Search for the cell housing the specified text and yield its (X, Y) center coordinate. 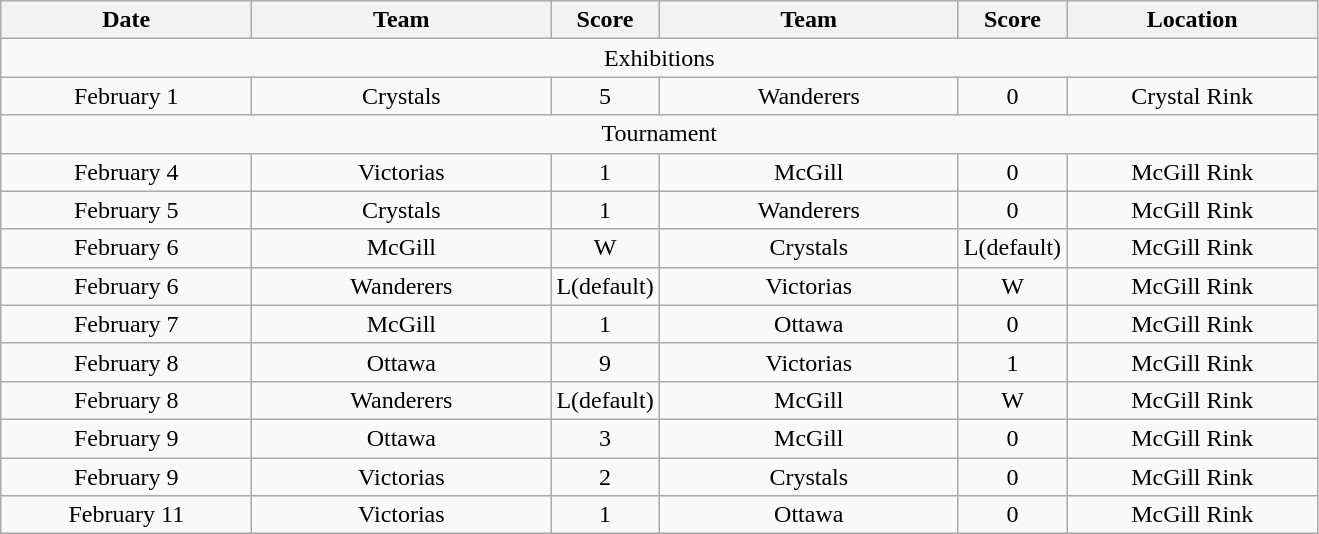
Exhibitions (660, 58)
2 (605, 477)
Location (1192, 20)
February 7 (126, 324)
9 (605, 362)
5 (605, 96)
3 (605, 438)
Crystal Rink (1192, 96)
Date (126, 20)
Tournament (660, 134)
February 5 (126, 210)
February 1 (126, 96)
February 4 (126, 172)
February 11 (126, 515)
